Return the [X, Y] coordinate for the center point of the cell that contains the specified text.  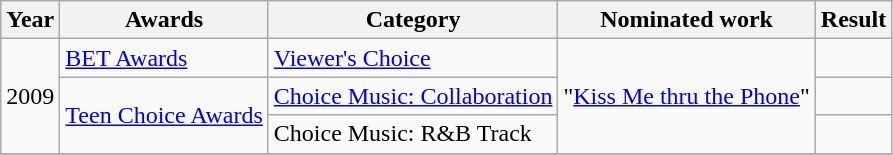
Choice Music: R&B Track [413, 134]
Year [30, 20]
Viewer's Choice [413, 58]
Category [413, 20]
Result [853, 20]
"Kiss Me thru the Phone" [686, 96]
Teen Choice Awards [164, 115]
2009 [30, 96]
Choice Music: Collaboration [413, 96]
Awards [164, 20]
BET Awards [164, 58]
Nominated work [686, 20]
